Scan for the cell matching the given text and deliver its [x, y] coordinate at center. 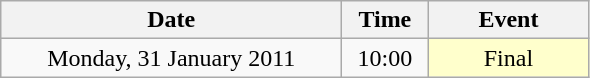
Time [385, 20]
Monday, 31 January 2011 [172, 58]
Final [508, 58]
Date [172, 20]
Event [508, 20]
10:00 [385, 58]
